Provide the [X, Y] coordinate of the cell's center where the given text is located.  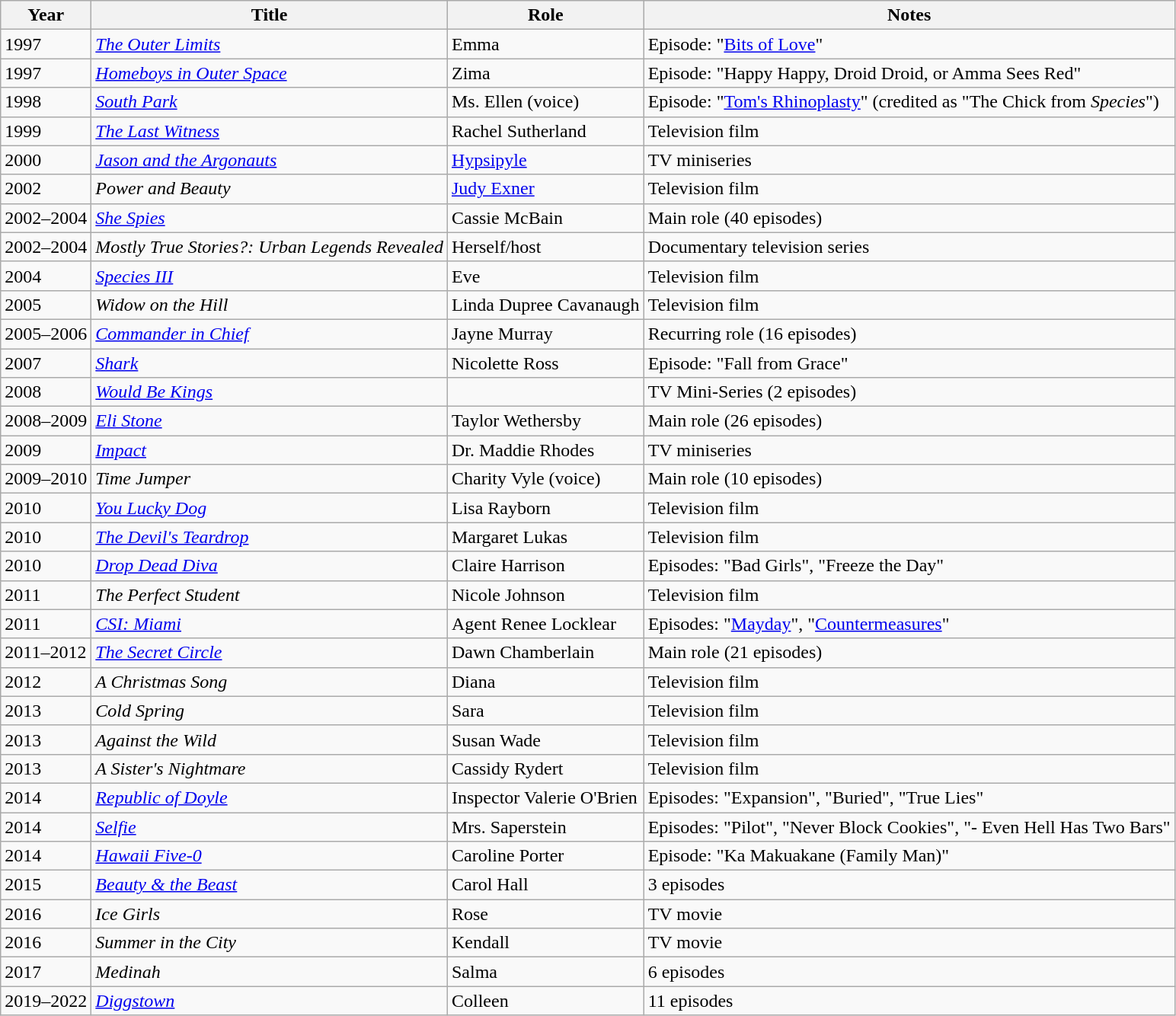
Dr. Maddie Rhodes [545, 450]
CSI: Miami [270, 624]
Herself/host [545, 247]
A Christmas Song [270, 682]
Inspector Valerie O'Brien [545, 797]
Ms. Ellen (voice) [545, 102]
The Perfect Student [270, 595]
Linda Dupree Cavanaugh [545, 305]
Salma [545, 972]
Impact [270, 450]
11 episodes [909, 1001]
Power and Beauty [270, 189]
Ice Girls [270, 914]
Cassie McBain [545, 218]
South Park [270, 102]
Mrs. Saperstein [545, 826]
Cassidy Rydert [545, 768]
Episode: "Tom's Rhinoplasty" (credited as "The Chick from Species") [909, 102]
Nicolette Ross [545, 363]
Jayne Murray [545, 334]
2012 [46, 682]
Judy Exner [545, 189]
Main role (26 episodes) [909, 421]
Jason and the Argonauts [270, 160]
Dawn Chamberlain [545, 653]
Susan Wade [545, 740]
Homeboys in Outer Space [270, 73]
Role [545, 15]
Species III [270, 276]
Selfie [270, 826]
Taylor Wethersby [545, 421]
2008–2009 [46, 421]
3 episodes [909, 885]
Cold Spring [270, 711]
Nicole Johnson [545, 595]
Emma [545, 44]
2002 [46, 189]
Caroline Porter [545, 856]
Diana [545, 682]
Medinah [270, 972]
Eve [545, 276]
2009–2010 [46, 479]
Beauty & the Beast [270, 885]
The Devil's Teardrop [270, 537]
Main role (10 episodes) [909, 479]
Episodes: "Bad Girls", "Freeze the Day" [909, 566]
1999 [46, 131]
Episodes: "Mayday", "Countermeasures" [909, 624]
Agent Renee Locklear [545, 624]
Shark [270, 363]
2009 [46, 450]
Diggstown [270, 1001]
Republic of Doyle [270, 797]
Commander in Chief [270, 334]
A Sister's Nightmare [270, 768]
Margaret Lukas [545, 537]
Year [46, 15]
2007 [46, 363]
TV Mini-Series (2 episodes) [909, 392]
Mostly True Stories?: Urban Legends Revealed [270, 247]
2011–2012 [46, 653]
2008 [46, 392]
2017 [46, 972]
Documentary television series [909, 247]
Kendall [545, 943]
Time Jumper [270, 479]
2004 [46, 276]
Main role (21 episodes) [909, 653]
Drop Dead Diva [270, 566]
Lisa Rayborn [545, 508]
Recurring role (16 episodes) [909, 334]
Hypsipyle [545, 160]
She Spies [270, 218]
Widow on the Hill [270, 305]
Rachel Sutherland [545, 131]
Episode: "Fall from Grace" [909, 363]
You Lucky Dog [270, 508]
2015 [46, 885]
Title [270, 15]
6 episodes [909, 972]
Episode: "Ka Makuakane (Family Man)" [909, 856]
Summer in the City [270, 943]
Episode: "Bits of Love" [909, 44]
Zima [545, 73]
2000 [46, 160]
Colleen [545, 1001]
Rose [545, 914]
Episodes: "Pilot", "Never Block Cookies", "- Even Hell Has Two Bars" [909, 826]
2005 [46, 305]
Claire Harrison [545, 566]
Charity Vyle (voice) [545, 479]
Main role (40 episodes) [909, 218]
Eli Stone [270, 421]
Episodes: "Expansion", "Buried", "True Lies" [909, 797]
2005–2006 [46, 334]
The Last Witness [270, 131]
Notes [909, 15]
Hawaii Five-0 [270, 856]
The Secret Circle [270, 653]
Carol Hall [545, 885]
The Outer Limits [270, 44]
Sara [545, 711]
1998 [46, 102]
Episode: "Happy Happy, Droid Droid, or Amma Sees Red" [909, 73]
2019–2022 [46, 1001]
Would Be Kings [270, 392]
Against the Wild [270, 740]
